Locate the cell with the specified text and output its (x, y) center coordinate. 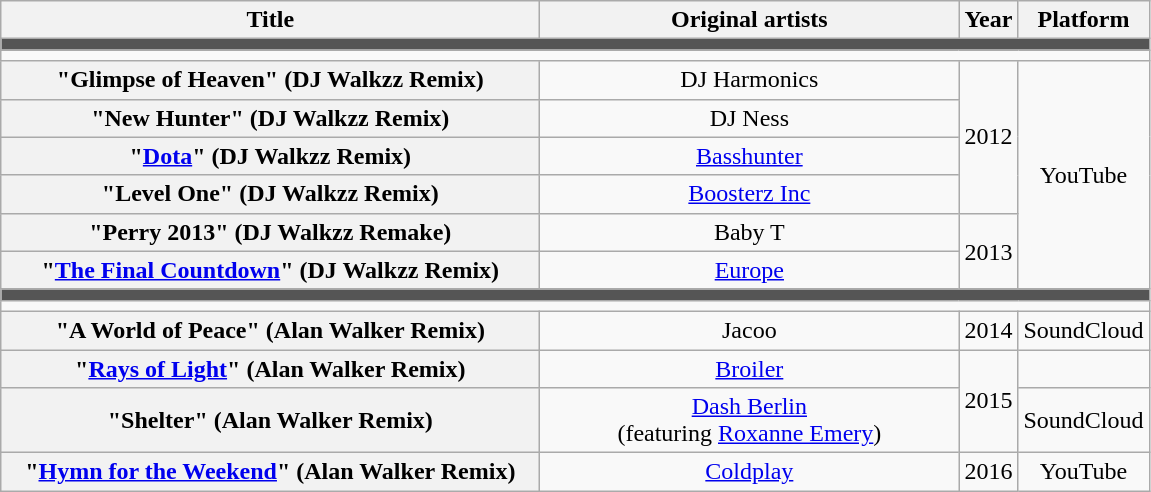
2016 (988, 472)
Coldplay (750, 472)
Europe (750, 270)
"Perry 2013" (DJ Walkzz Remake) (270, 232)
DJ Ness (750, 118)
Platform (1084, 20)
DJ Harmonics (750, 80)
Dash Berlin(featuring Roxanne Emery) (750, 420)
"New Hunter" (DJ Walkzz Remix) (270, 118)
"The Final Countdown" (DJ Walkzz Remix) (270, 270)
Original artists (750, 20)
2015 (988, 402)
Jacoo (750, 330)
"Rays of Light" (Alan Walker Remix) (270, 369)
2013 (988, 251)
Baby T (750, 232)
"Shelter" (Alan Walker Remix) (270, 420)
"A World of Peace" (Alan Walker Remix) (270, 330)
"Dota" (DJ Walkzz Remix) (270, 156)
"Hymn for the Weekend" (Alan Walker Remix) (270, 472)
"Level One" (DJ Walkzz Remix) (270, 194)
Title (270, 20)
Year (988, 20)
2012 (988, 137)
Basshunter (750, 156)
"Glimpse of Heaven" (DJ Walkzz Remix) (270, 80)
2014 (988, 330)
Boosterz Inc (750, 194)
Broiler (750, 369)
